Return (X, Y) of the center of cell containing provided text 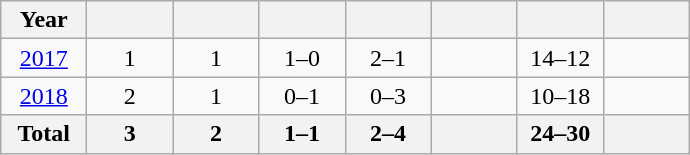
0–1 (302, 96)
2–4 (388, 134)
0–3 (388, 96)
1–0 (302, 58)
Year (44, 20)
10–18 (560, 96)
Total (44, 134)
3 (130, 134)
14–12 (560, 58)
24–30 (560, 134)
1–1 (302, 134)
2017 (44, 58)
2018 (44, 96)
2–1 (388, 58)
